Identify which cell holds the provided text, then report its [x, y] central coordinate. 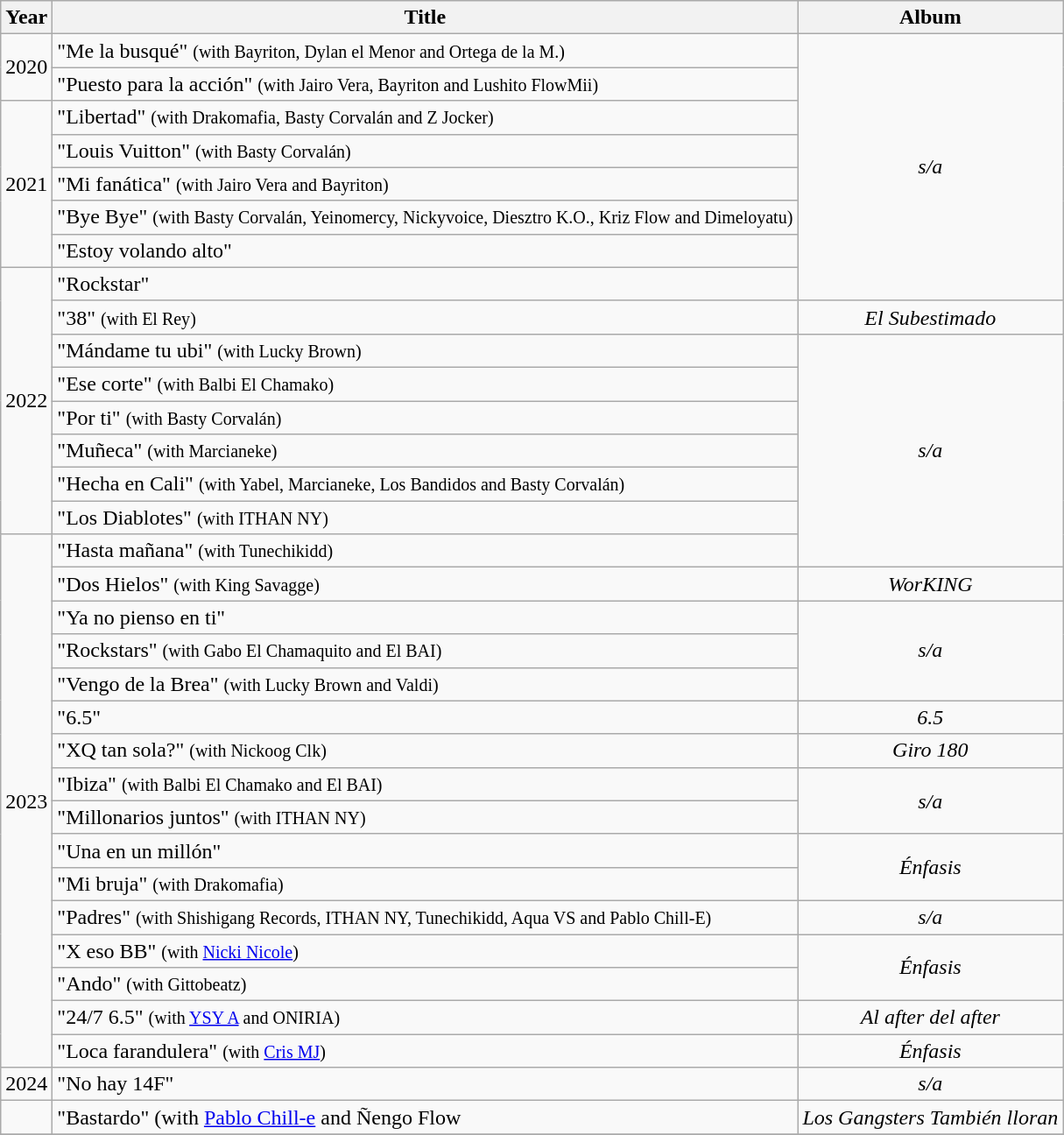
6.5 [930, 717]
"38" (with El Rey) [426, 317]
"Louis Vuitton" (with Basty Corvalán) [426, 151]
"No hay 14F" [426, 1084]
Album [930, 18]
"Mándame tu ubi" (with Lucky Brown) [426, 350]
"Ando" (with Gittobeatz) [426, 984]
"Rockstar" [426, 284]
2022 [26, 400]
"Hasta mañana" (with Tunechikidd) [426, 551]
"Los Diablotes" (with ITHAN NY) [426, 518]
"Puesto para la acción" (with Jairo Vera, Bayriton and Lushito FlowMii) [426, 84]
"Vengo de la Brea" (with Lucky Brown and Valdi) [426, 684]
"Padres" (with Shishigang Records, ITHAN NY, Tunechikidd, Aqua VS and Pablo Chill-E) [426, 917]
"Bye Bye" (with Basty Corvalán, Yeinomercy, Nickyvoice, Diesztro K.O., Kriz Flow and Dimeloyatu) [426, 217]
2020 [26, 67]
Title [426, 18]
"Dos Hielos" (with King Savagge) [426, 584]
"Libertad" (with Drakomafia, Basty Corvalán and Z Jocker) [426, 117]
"Mi bruja" (with Drakomafia) [426, 884]
"Mi fanática" (with Jairo Vera and Bayriton) [426, 184]
"Estoy volando alto" [426, 250]
"Una en un millón" [426, 850]
"Bastardo" (with Pablo Chill-e and Ñengo Flow [426, 1117]
"X eso BB" (with Nicki Nicole) [426, 950]
2023 [26, 800]
2021 [26, 184]
"Loca farandulera" (with Cris MJ) [426, 1051]
"Por ti" (with Basty Corvalán) [426, 418]
"XQ tan sola?" (with Nickoog Clk) [426, 751]
Giro 180 [930, 751]
"Me la busqué" (with Bayriton, Dylan el Menor and Ortega de la M.) [426, 51]
2024 [26, 1084]
Al after del after [930, 1018]
El Subestimado [930, 317]
WorKING [930, 584]
"Muñeca" (with Marcianeke) [426, 451]
"Ya no pienso en ti" [426, 617]
"24/7 6.5" (with YSY A and ONIRIA) [426, 1018]
"6.5" [426, 717]
Los Gangsters También lloran [930, 1117]
Year [26, 18]
"Hecha en Cali" (with Yabel, Marcianeke, Los Bandidos and Basty Corvalán) [426, 484]
"Ibiza" (with Balbi El Chamako and El BAI) [426, 784]
"Millonarios juntos" (with ITHAN NY) [426, 817]
"Rockstars" (with Gabo El Chamaquito and El BAI) [426, 651]
"Ese corte" (with Balbi El Chamako) [426, 384]
